Detect which cell encompasses the target text, then output its [x, y] center coordinate. 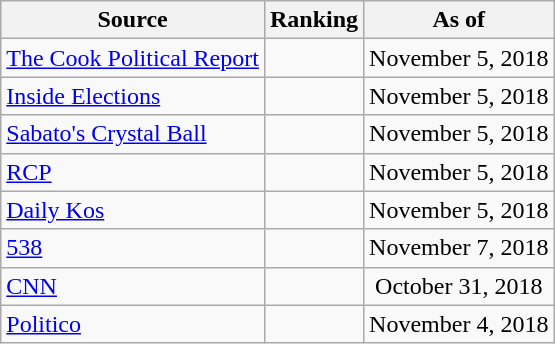
Inside Elections [133, 96]
Politico [133, 324]
November 4, 2018 [459, 324]
CNN [133, 286]
RCP [133, 172]
As of [459, 20]
Daily Kos [133, 210]
Source [133, 20]
Sabato's Crystal Ball [133, 134]
November 7, 2018 [459, 248]
Ranking [314, 20]
538 [133, 248]
October 31, 2018 [459, 286]
The Cook Political Report [133, 58]
